Return the (X, Y) coordinate for the center point of the cell that contains the specified text.  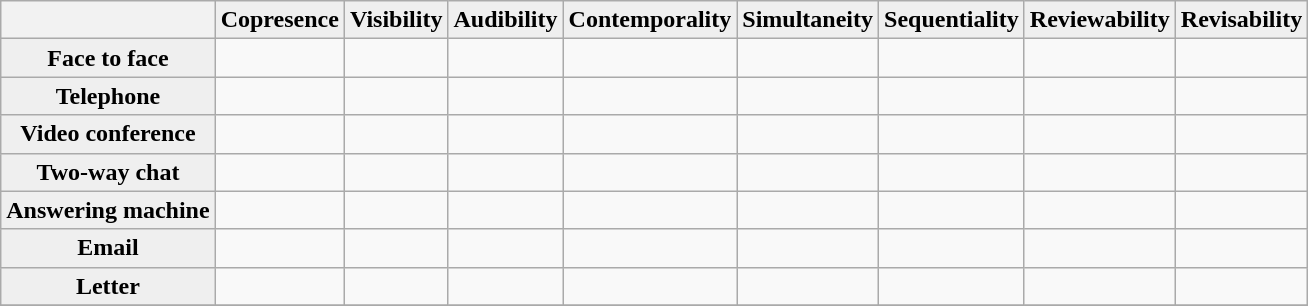
Simultaneity (808, 20)
Visibility (396, 20)
Email (108, 248)
Sequentiality (952, 20)
Revisability (1241, 20)
Letter (108, 286)
Contemporality (650, 20)
Two-way chat (108, 172)
Answering machine (108, 210)
Reviewability (1100, 20)
Audibility (506, 20)
Telephone (108, 96)
Copresence (280, 20)
Video conference (108, 134)
Face to face (108, 58)
